From the cell containing the given text, extract its center point as (x, y) coordinate. 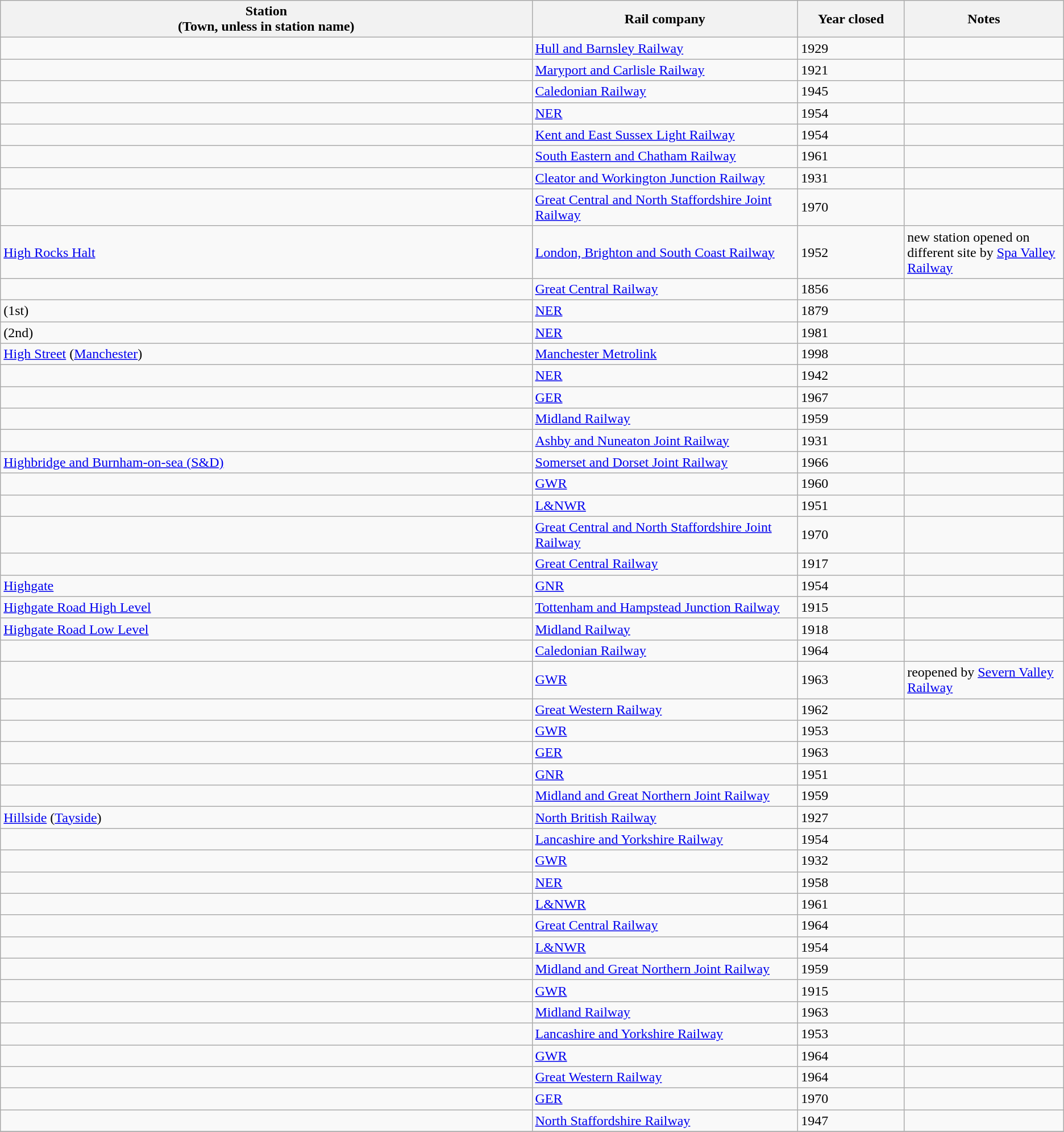
1967 (851, 397)
Manchester Metrolink (665, 354)
High Rocks Halt (266, 252)
Station(Town, unless in station name) (266, 19)
1927 (851, 818)
Year closed (851, 19)
1960 (851, 484)
Highbridge and Burnham-on-sea (S&D) (266, 462)
Kent and East Sussex Light Railway (665, 135)
1966 (851, 462)
High Street (Manchester) (266, 354)
Ashby and Nuneaton Joint Railway (665, 441)
Highgate Road Low Level (266, 629)
Hull and Barnsley Railway (665, 48)
(2nd) (266, 333)
Somerset and Dorset Joint Railway (665, 462)
Highgate Road High Level (266, 607)
Notes (984, 19)
Highgate (266, 586)
new station opened on different site by Spa Valley Railway (984, 252)
1962 (851, 709)
1952 (851, 252)
1932 (851, 861)
Hillside (Tayside) (266, 818)
1929 (851, 48)
Maryport and Carlisle Railway (665, 70)
1879 (851, 310)
1945 (851, 92)
North Staffordshire Railway (665, 1121)
1917 (851, 564)
London, Brighton and South Coast Railway (665, 252)
Cleator and Workington Junction Railway (665, 178)
1918 (851, 629)
South Eastern and Chatham Railway (665, 156)
1998 (851, 354)
North British Railway (665, 818)
1921 (851, 70)
1981 (851, 333)
1942 (851, 376)
1856 (851, 289)
Rail company (665, 19)
1958 (851, 882)
Tottenham and Hampstead Junction Railway (665, 607)
reopened by Severn Valley Railway (984, 680)
(1st) (266, 310)
1947 (851, 1121)
